Provide the [x, y] coordinate of the cell's center where the given text is located.  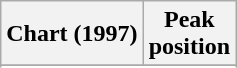
Peakposition [189, 34]
Chart (1997) [72, 34]
